For the text-containing cell, return its midpoint in [x, y] coordinate format. 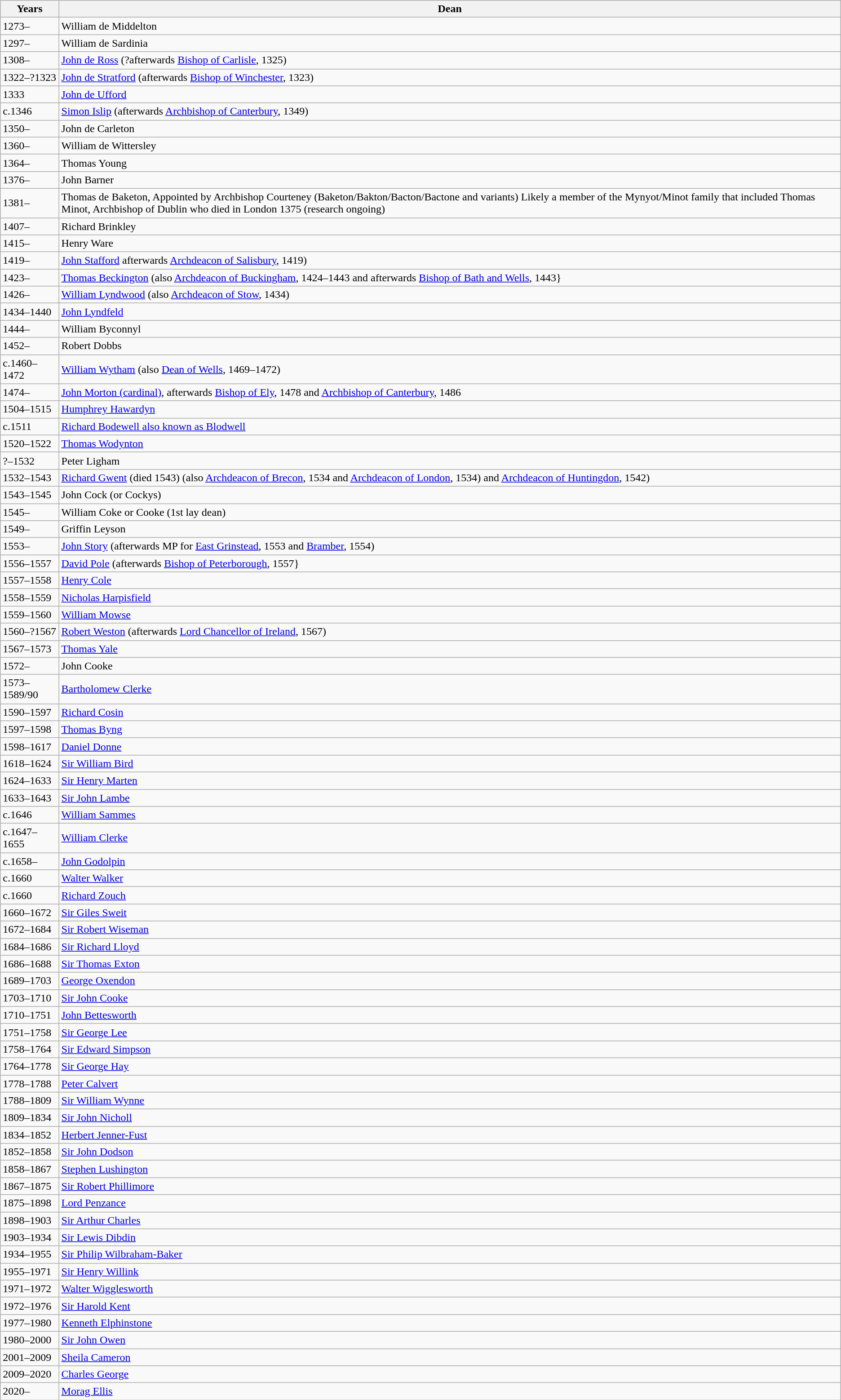
1573–1589/90 [30, 689]
1452– [30, 346]
1778–1788 [30, 1083]
William de Sardinia [450, 43]
Peter Calvert [450, 1083]
William Wytham (also Dean of Wells, 1469–1472) [450, 369]
1751–1758 [30, 1032]
2001–2009 [30, 1357]
c.1511 [30, 426]
Sir Thomas Exton [450, 964]
1955–1971 [30, 1272]
Simon Islip (afterwards Archbishop of Canterbury, 1349) [450, 111]
1597–1598 [30, 729]
1660–1672 [30, 913]
Sir John Cooke [450, 998]
Bartholomew Clerke [450, 689]
Sir William Bird [450, 763]
1972–1976 [30, 1306]
Sir George Hay [450, 1066]
Thomas Young [450, 163]
1532–1543 [30, 478]
Richard Gwent (died 1543) (also Archdeacon of Brecon, 1534 and Archdeacon of London, 1534) and Archdeacon of Huntingdon, 1542) [450, 478]
1423– [30, 278]
Thomas Wodynton [450, 443]
Sir Lewis Dibdin [450, 1237]
1758–1764 [30, 1049]
1545– [30, 512]
1672–1684 [30, 930]
1572– [30, 666]
Sir Harold Kent [450, 1306]
1360– [30, 146]
William Byconnyl [450, 329]
1703–1710 [30, 998]
1322–?1323 [30, 77]
1809–1834 [30, 1118]
1415– [30, 244]
William Clerke [450, 838]
William de Middelton [450, 26]
Daniel Donne [450, 746]
1834–1852 [30, 1135]
1556–1557 [30, 563]
1350– [30, 128]
William de Wittersley [450, 146]
1297– [30, 43]
1567–1573 [30, 649]
Robert Dobbs [450, 346]
Sir George Lee [450, 1032]
c.1460–1472 [30, 369]
Walter Walker [450, 878]
William Lyndwood (also Archdeacon of Stow, 1434) [450, 295]
?–1532 [30, 461]
2009–2020 [30, 1374]
1504–1515 [30, 409]
Sir John Lambe [450, 797]
John de Ross (?afterwards Bishop of Carlisle, 1325) [450, 60]
Griffin Leyson [450, 529]
William Sammes [450, 815]
Charles George [450, 1374]
1553– [30, 546]
Walter Wigglesworth [450, 1289]
George Oxendon [450, 981]
1333 [30, 94]
Nicholas Harpisfield [450, 598]
John Morton (cardinal), afterwards Bishop of Ely, 1478 and Archbishop of Canterbury, 1486 [450, 392]
Humphrey Hawardyn [450, 409]
Richard Brinkley [450, 226]
Sir Edward Simpson [450, 1049]
2020– [30, 1391]
1624–1633 [30, 780]
Lord Penzance [450, 1203]
1977–1980 [30, 1323]
Thomas Yale [450, 649]
1686–1688 [30, 964]
1381– [30, 203]
Kenneth Elphinstone [450, 1323]
c.1346 [30, 111]
1971–1972 [30, 1289]
1858–1867 [30, 1169]
1764–1778 [30, 1066]
1852–1858 [30, 1152]
1898–1903 [30, 1220]
1903–1934 [30, 1237]
1788–1809 [30, 1101]
Sir Arthur Charles [450, 1220]
1444– [30, 329]
Richard Cosin [450, 712]
1364– [30, 163]
1434–1440 [30, 312]
John Lyndfeld [450, 312]
1934–1955 [30, 1254]
1684–1686 [30, 947]
1520–1522 [30, 443]
Sir Henry Marten [450, 780]
John Barner [450, 180]
1633–1643 [30, 797]
Peter Ligham [450, 461]
1558–1559 [30, 598]
1419– [30, 261]
David Pole (afterwards Bishop of Peterborough, 1557} [450, 563]
1980–2000 [30, 1340]
John Cock (or Cockys) [450, 495]
c.1647–1655 [30, 838]
1598–1617 [30, 746]
Robert Weston (afterwards Lord Chancellor of Ireland, 1567) [450, 632]
1376– [30, 180]
William Coke or Cooke (1st lay dean) [450, 512]
Sir John Nicholl [450, 1118]
1867–1875 [30, 1186]
1273– [30, 26]
Richard Zouch [450, 895]
John de Ufford [450, 94]
John Godolpin [450, 861]
Henry Cole [450, 580]
1710–1751 [30, 1015]
1689–1703 [30, 981]
Sir John Owen [450, 1340]
1407– [30, 226]
Dean [450, 9]
Sir Philip Wilbraham-Baker [450, 1254]
John Story (afterwards MP for East Grinstead, 1553 and Bramber, 1554) [450, 546]
1590–1597 [30, 712]
John Stafford afterwards Archdeacon of Salisbury, 1419) [450, 261]
Thomas Byng [450, 729]
Sheila Cameron [450, 1357]
Richard Bodewell also known as Blodwell [450, 426]
William Mowse [450, 615]
1875–1898 [30, 1203]
1559–1560 [30, 615]
Herbert Jenner-Fust [450, 1135]
c.1658– [30, 861]
Henry Ware [450, 244]
John de Stratford (afterwards Bishop of Winchester, 1323) [450, 77]
John Bettesworth [450, 1015]
Sir Robert Phillimore [450, 1186]
Sir William Wynne [450, 1101]
Sir John Dodson [450, 1152]
1474– [30, 392]
Years [30, 9]
1557–1558 [30, 580]
1543–1545 [30, 495]
Sir Richard Lloyd [450, 947]
c.1646 [30, 815]
John Cooke [450, 666]
1560–?1567 [30, 632]
Stephen Lushington [450, 1169]
1426– [30, 295]
Thomas Beckington (also Archdeacon of Buckingham, 1424–1443 and afterwards Bishop of Bath and Wells, 1443} [450, 278]
Sir Robert Wiseman [450, 930]
John de Carleton [450, 128]
Sir Henry Willink [450, 1272]
1618–1624 [30, 763]
Sir Giles Sweit [450, 913]
Morag Ellis [450, 1391]
1549– [30, 529]
1308– [30, 60]
